Search for the cell housing the specified text and yield its [x, y] center coordinate. 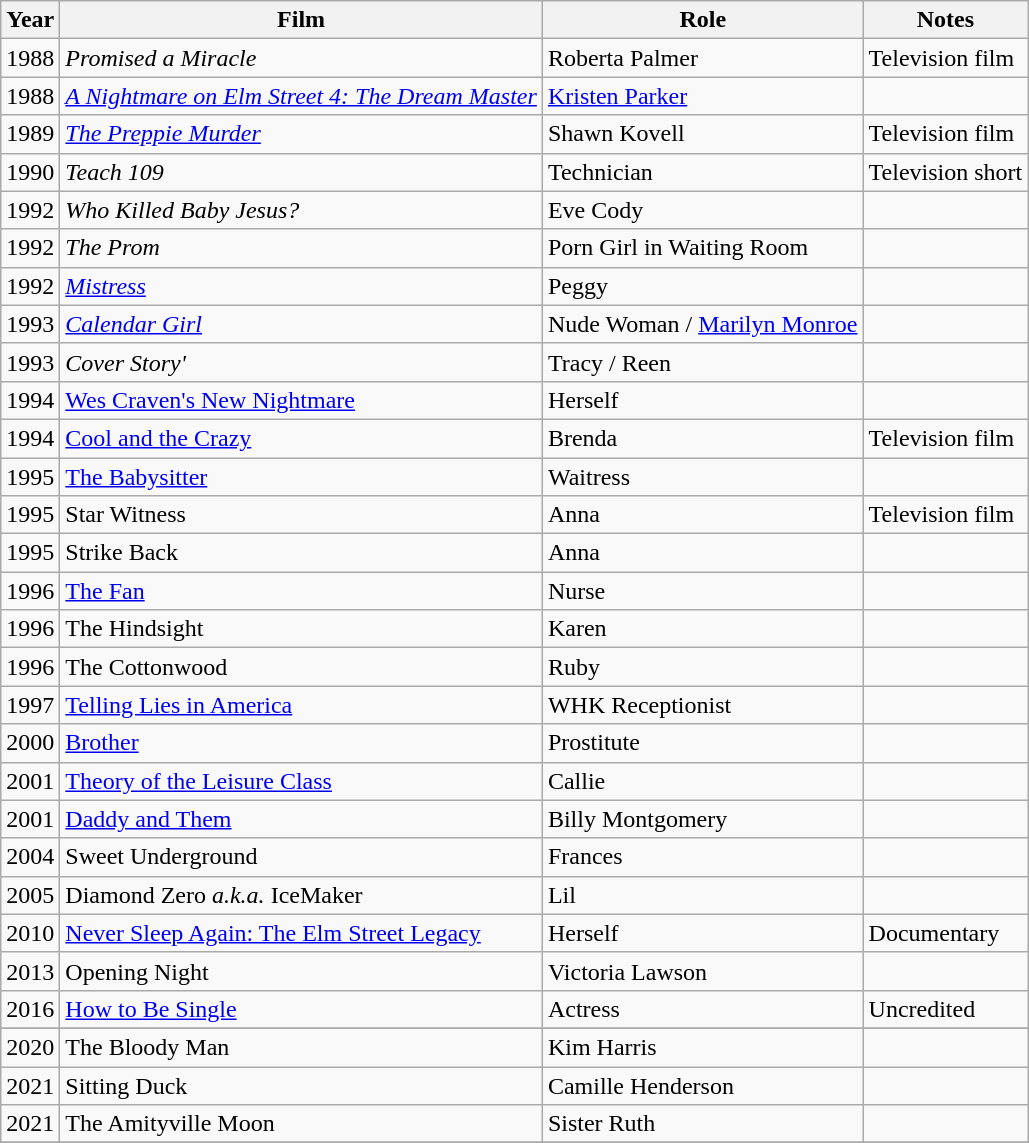
2004 [30, 857]
2000 [30, 743]
Notes [946, 20]
2020 [30, 1047]
Technician [702, 172]
Lil [702, 895]
Sitting Duck [302, 1085]
The Cottonwood [302, 667]
Role [702, 20]
Callie [702, 781]
Film [302, 20]
Documentary [946, 933]
2010 [30, 933]
Promised a Miracle [302, 58]
The Prom [302, 248]
Victoria Lawson [702, 971]
2013 [30, 971]
Cool and the Crazy [302, 438]
Who Killed Baby Jesus? [302, 210]
Teach 109 [302, 172]
Sweet Underground [302, 857]
2016 [30, 1009]
The Hindsight [302, 629]
How to Be Single [302, 1009]
Television short [946, 172]
Never Sleep Again: The Elm Street Legacy [302, 933]
Tracy / Reen [702, 362]
1997 [30, 705]
Nurse [702, 591]
Diamond Zero a.k.a. IceMaker [302, 895]
Calendar Girl [302, 324]
Waitress [702, 477]
Actress [702, 1009]
Frances [702, 857]
Daddy and Them [302, 819]
Telling Lies in America [302, 705]
Year [30, 20]
The Preppie Murder [302, 134]
Peggy [702, 286]
1989 [30, 134]
1990 [30, 172]
Brenda [702, 438]
Brother [302, 743]
Karen [702, 629]
Theory of the Leisure Class [302, 781]
Strike Back [302, 553]
The Bloody Man [302, 1047]
Wes Craven's New Nightmare [302, 400]
Porn Girl in Waiting Room [702, 248]
Roberta Palmer [702, 58]
Kristen Parker [702, 96]
Kim Harris [702, 1047]
Cover Story' [302, 362]
Billy Montgomery [702, 819]
Eve Cody [702, 210]
Uncredited [946, 1009]
The Fan [302, 591]
WHK Receptionist [702, 705]
Star Witness [302, 515]
Mistress [302, 286]
Ruby [702, 667]
Opening Night [302, 971]
Prostitute [702, 743]
Shawn Kovell [702, 134]
The Babysitter [302, 477]
The Amityville Moon [302, 1124]
2005 [30, 895]
Camille Henderson [702, 1085]
Sister Ruth [702, 1124]
Nude Woman / Marilyn Monroe [702, 324]
A Nightmare on Elm Street 4: The Dream Master [302, 96]
